From the cell containing the given text, extract its center point as [x, y] coordinate. 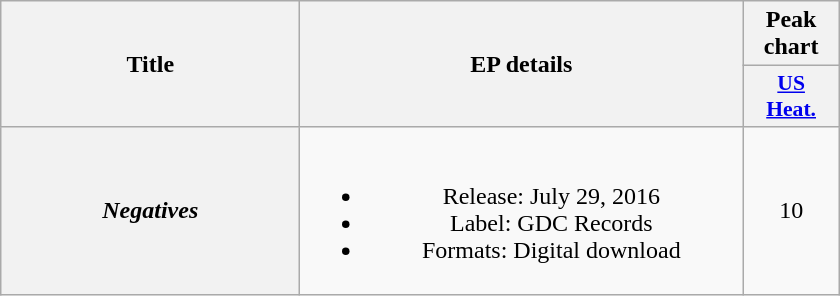
EP details [522, 64]
Negatives [150, 210]
USHeat. [792, 96]
10 [792, 210]
Peakchart [792, 34]
Release: July 29, 2016Label: GDC RecordsFormats: Digital download [522, 210]
Title [150, 64]
